Capture the cell that displays the provided text and extract its [x, y] central coordinate. 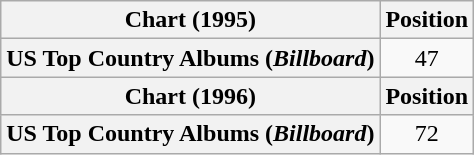
72 [427, 134]
47 [427, 58]
Chart (1995) [190, 20]
Chart (1996) [190, 96]
